Provide the (x, y) coordinate of the cell's center where the given text is located.  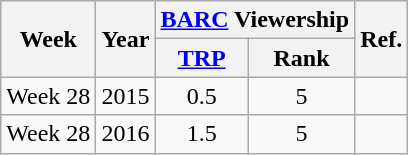
TRP (202, 58)
BARC Viewership (255, 20)
Ref. (382, 39)
2016 (126, 134)
1.5 (202, 134)
Year (126, 39)
0.5 (202, 96)
2015 (126, 96)
Rank (301, 58)
Week (48, 39)
